Return the [x, y] coordinate for the center point of the cell that contains the specified text.  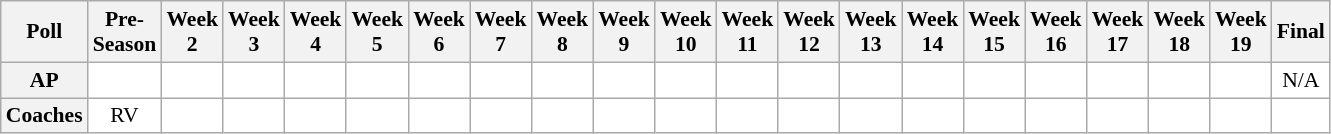
Week2 [192, 32]
Pre-Season [125, 32]
Week7 [501, 32]
Week10 [686, 32]
Week8 [562, 32]
Week9 [624, 32]
Coaches [44, 116]
Week5 [377, 32]
Week3 [254, 32]
Week6 [439, 32]
Week18 [1179, 32]
Week11 [748, 32]
N/A [1301, 80]
Week12 [809, 32]
Week16 [1056, 32]
Week4 [316, 32]
Week14 [933, 32]
AP [44, 80]
Week13 [871, 32]
Final [1301, 32]
RV [125, 116]
Week17 [1118, 32]
Poll [44, 32]
Week15 [994, 32]
Week19 [1241, 32]
